Output the [X, Y] coordinate of the center of the cell containing the given text.  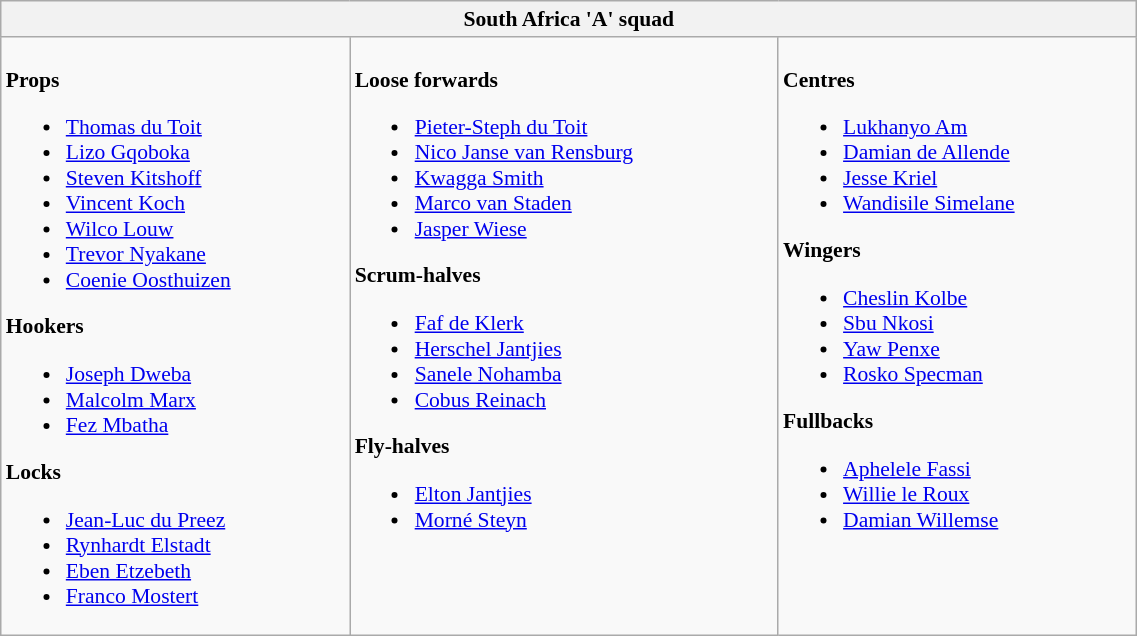
South Africa 'A' squad [569, 19]
